Output the (x, y) coordinate of the center of the cell containing the given text.  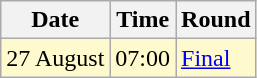
Date (56, 20)
Final (216, 58)
27 August (56, 58)
Time (143, 20)
Round (216, 20)
07:00 (143, 58)
